Return (x, y) of the center of cell containing provided text 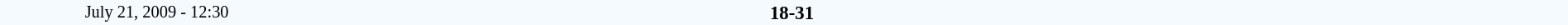
18-31 (791, 12)
July 21, 2009 - 12:30 (157, 12)
